Output the [X, Y] coordinate of the center of the cell containing the given text.  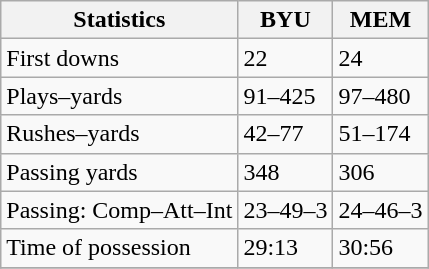
23–49–3 [286, 210]
Plays–yards [120, 96]
22 [286, 58]
29:13 [286, 248]
Rushes–yards [120, 134]
Passing yards [120, 172]
BYU [286, 20]
30:56 [380, 248]
306 [380, 172]
Time of possession [120, 248]
51–174 [380, 134]
Passing: Comp–Att–Int [120, 210]
24 [380, 58]
MEM [380, 20]
42–77 [286, 134]
348 [286, 172]
97–480 [380, 96]
Statistics [120, 20]
91–425 [286, 96]
First downs [120, 58]
24–46–3 [380, 210]
